Search for the cell housing the specified text and yield its [X, Y] center coordinate. 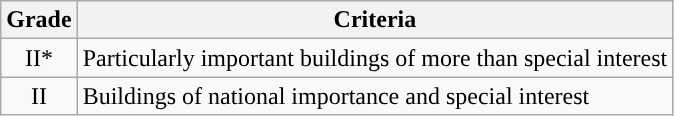
II* [39, 58]
II [39, 96]
Criteria [375, 20]
Particularly important buildings of more than special interest [375, 58]
Buildings of national importance and special interest [375, 96]
Grade [39, 20]
